Extract the [x, y] coordinate from the center of the cell holding the provided text.  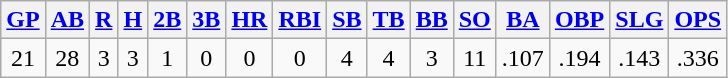
.107 [522, 58]
BA [522, 20]
2B [168, 20]
.336 [698, 58]
GP [23, 20]
AB [67, 20]
OBP [579, 20]
RBI [300, 20]
TB [388, 20]
BB [432, 20]
HR [250, 20]
28 [67, 58]
1 [168, 58]
21 [23, 58]
.194 [579, 58]
.143 [640, 58]
3B [206, 20]
OPS [698, 20]
R [104, 20]
SB [347, 20]
11 [474, 58]
SO [474, 20]
SLG [640, 20]
H [133, 20]
